Detect which cell encompasses the target text, then output its [x, y] center coordinate. 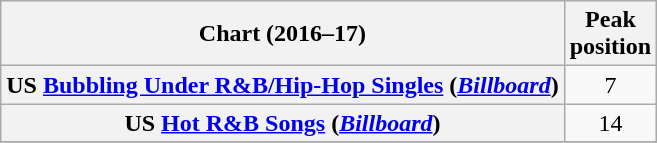
7 [610, 85]
14 [610, 123]
Peakposition [610, 34]
US Hot R&B Songs (Billboard) [282, 123]
US Bubbling Under R&B/Hip-Hop Singles (Billboard) [282, 85]
Chart (2016–17) [282, 34]
